Extract the [x, y] coordinate from the center of the cell holding the provided text.  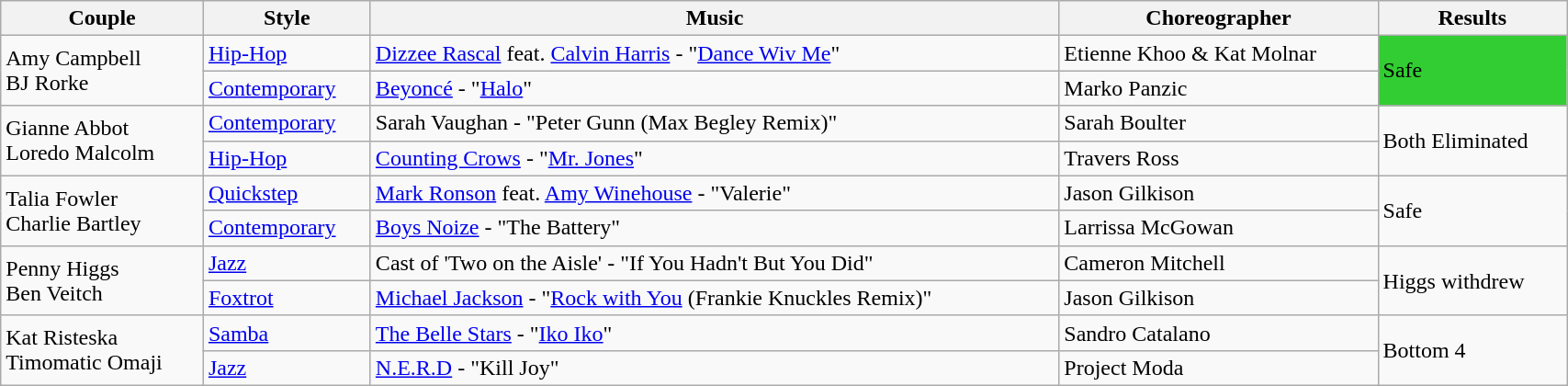
Dizzee Rascal feat. Calvin Harris - "Dance Wiv Me" [715, 53]
N.E.R.D - "Kill Joy" [715, 368]
Larrissa McGowan [1218, 228]
Project Moda [1218, 368]
The Belle Stars - "Iko Iko" [715, 333]
Boys Noize - "The Battery" [715, 228]
Cameron Mitchell [1218, 263]
Quickstep [287, 193]
Results [1472, 18]
Mark Ronson feat. Amy Winehouse - "Valerie" [715, 193]
Bottom 4 [1472, 350]
Sarah Boulter [1218, 123]
Penny Higgs Ben Veitch [103, 280]
Sarah Vaughan - "Peter Gunn (Max Begley Remix)" [715, 123]
Gianne Abbot Loredo Malcolm [103, 141]
Michael Jackson - "Rock with You (Frankie Knuckles Remix)" [715, 298]
Both Eliminated [1472, 141]
Samba [287, 333]
Travers Ross [1218, 158]
Music [715, 18]
Beyoncé - "Halo" [715, 88]
Etienne Khoo & Kat Molnar [1218, 53]
Foxtrot [287, 298]
Higgs withdrew [1472, 280]
Cast of 'Two on the Aisle' - "If You Hadn't But You Did" [715, 263]
Counting Crows - "Mr. Jones" [715, 158]
Talia Fowler Charlie Bartley [103, 210]
Style [287, 18]
Kat Risteska Timomatic Omaji [103, 350]
Sandro Catalano [1218, 333]
Couple [103, 18]
Amy Campbell BJ Rorke [103, 71]
Marko Panzic [1218, 88]
Choreographer [1218, 18]
